Pinpoint the cell where the given text exists, returning its (X, Y) midpoint coordinate. 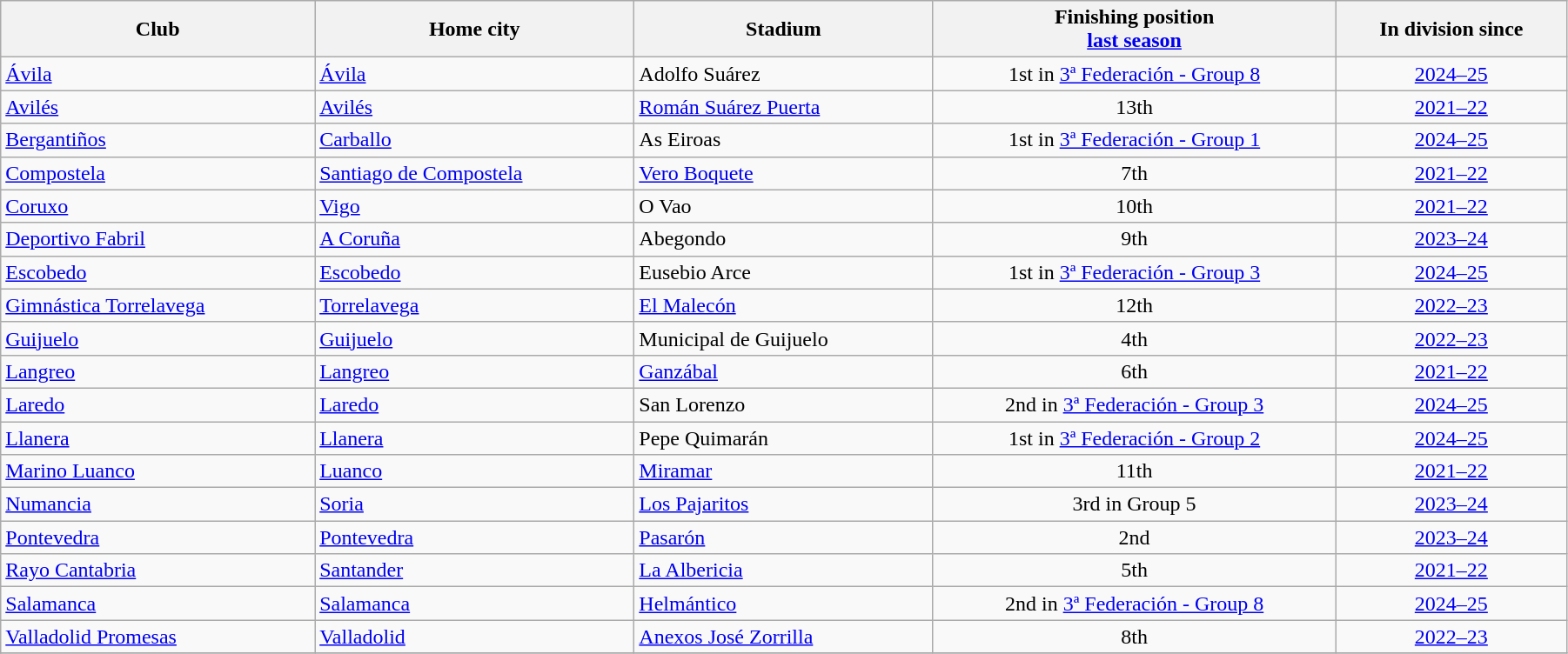
4th (1135, 338)
3rd in Group 5 (1135, 504)
Finishing positionlast season (1135, 30)
Coruxo (158, 206)
Miramar (783, 471)
Stadium (783, 30)
El Malecón (783, 305)
1st in 3ª Federación - Group 8 (1135, 74)
Valladolid (475, 637)
11th (1135, 471)
Román Suárez Puerta (783, 107)
1st in 3ª Federación - Group 1 (1135, 140)
6th (1135, 371)
In division since (1451, 30)
Rayo Cantabria (158, 571)
Ganzábal (783, 371)
Valladolid Promesas (158, 637)
Pepe Quimarán (783, 437)
12th (1135, 305)
Soria (475, 504)
9th (1135, 239)
La Albericia (783, 571)
1st in 3ª Federación - Group 2 (1135, 437)
San Lorenzo (783, 404)
As Eiroas (783, 140)
Santander (475, 571)
Marino Luanco (158, 471)
O Vao (783, 206)
Los Pajaritos (783, 504)
2nd in 3ª Federación - Group 8 (1135, 604)
7th (1135, 173)
2nd in 3ª Federación - Group 3 (1135, 404)
Adolfo Suárez (783, 74)
Luanco (475, 471)
Deportivo Fabril (158, 239)
Numancia (158, 504)
5th (1135, 571)
Home city (475, 30)
Anexos José Zorrilla (783, 637)
Eusebio Arce (783, 272)
Gimnástica Torrelavega (158, 305)
Pasarón (783, 537)
Vero Boquete (783, 173)
Compostela (158, 173)
A Coruña (475, 239)
Bergantiños (158, 140)
Club (158, 30)
Carballo (475, 140)
Santiago de Compostela (475, 173)
10th (1135, 206)
Abegondo (783, 239)
13th (1135, 107)
1st in 3ª Federación - Group 3 (1135, 272)
Municipal de Guijuelo (783, 338)
2nd (1135, 537)
Vigo (475, 206)
8th (1135, 637)
Torrelavega (475, 305)
Helmántico (783, 604)
